Detect which cell encompasses the target text, then output its (x, y) center coordinate. 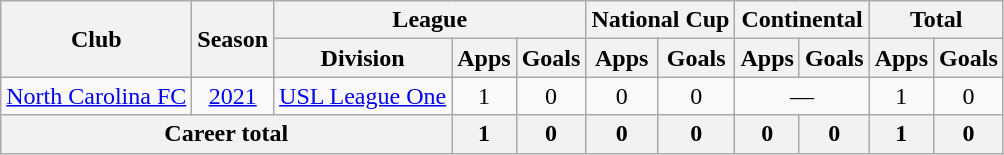
Club (96, 39)
League (430, 20)
North Carolina FC (96, 96)
National Cup (660, 20)
Continental (802, 20)
Career total (226, 134)
Division (363, 58)
Total (936, 20)
USL League One (363, 96)
2021 (233, 96)
— (802, 96)
Season (233, 39)
